Extract the (X, Y) coordinate from the center of the cell holding the provided text.  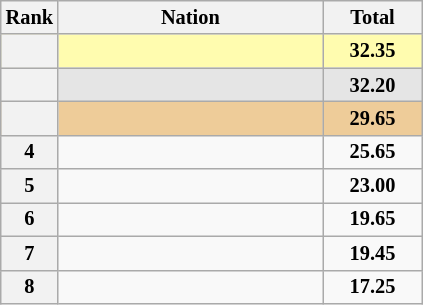
23.00 (373, 186)
Rank (30, 17)
19.65 (373, 219)
8 (30, 287)
5 (30, 186)
29.65 (373, 118)
Nation (190, 17)
19.45 (373, 253)
25.65 (373, 152)
Total (373, 17)
4 (30, 152)
32.35 (373, 51)
7 (30, 253)
17.25 (373, 287)
32.20 (373, 85)
6 (30, 219)
